Return (x, y) of the center of cell containing provided text 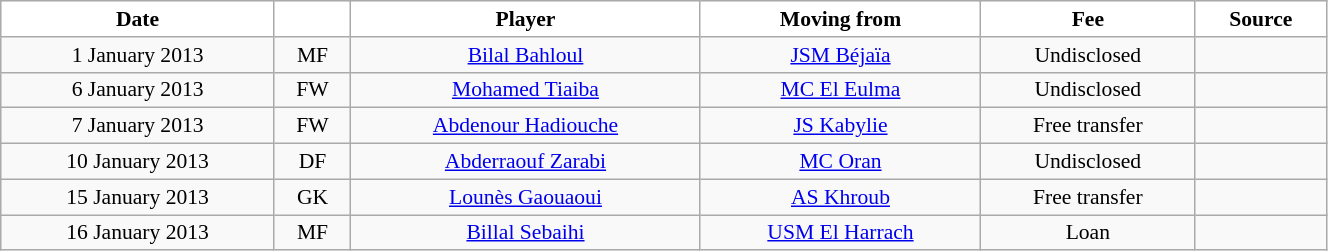
Lounès Gaouaoui (526, 197)
Abderraouf Zarabi (526, 162)
7 January 2013 (138, 126)
Moving from (840, 19)
USM El Harrach (840, 233)
Billal Sebaihi (526, 233)
GK (312, 197)
6 January 2013 (138, 90)
Source (1260, 19)
Date (138, 19)
Abdenour Hadiouche (526, 126)
JS Kabylie (840, 126)
Bilal Bahloul (526, 55)
DF (312, 162)
1 January 2013 (138, 55)
10 January 2013 (138, 162)
MC Oran (840, 162)
MC El Eulma (840, 90)
Mohamed Tiaiba (526, 90)
AS Khroub (840, 197)
JSM Béjaïa (840, 55)
Loan (1088, 233)
15 January 2013 (138, 197)
Fee (1088, 19)
Player (526, 19)
16 January 2013 (138, 233)
